Pinpoint the cell where the given text exists, returning its [x, y] midpoint coordinate. 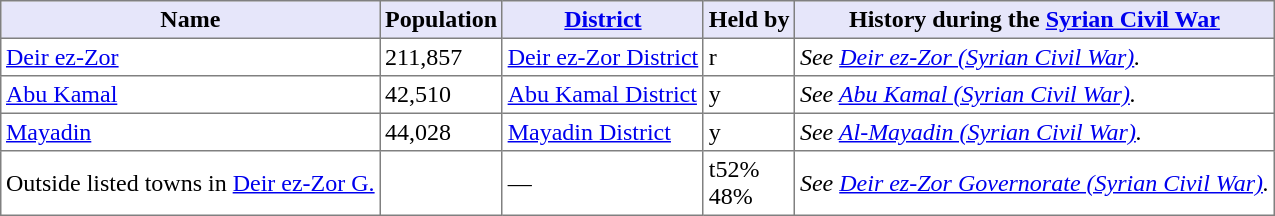
See Deir ez-Zor (Syrian Civil War). [1035, 57]
r [748, 57]
Abu Kamal [190, 95]
211,857 [442, 57]
Held by [748, 20]
Abu Kamal District [602, 95]
District [602, 20]
42,510 [442, 95]
— [602, 183]
Mayadin [190, 132]
Outside listed towns in Deir ez-Zor G. [190, 183]
See Deir ez-Zor Governorate (Syrian Civil War). [1035, 183]
Deir ez-Zor [190, 57]
Name [190, 20]
See Al-Mayadin (Syrian Civil War). [1035, 132]
t52%48% [748, 183]
Deir ez-Zor District [602, 57]
44,028 [442, 132]
Population [442, 20]
Mayadin District [602, 132]
History during the Syrian Civil War [1035, 20]
See Abu Kamal (Syrian Civil War). [1035, 95]
